Search for the cell housing the specified text and yield its [X, Y] center coordinate. 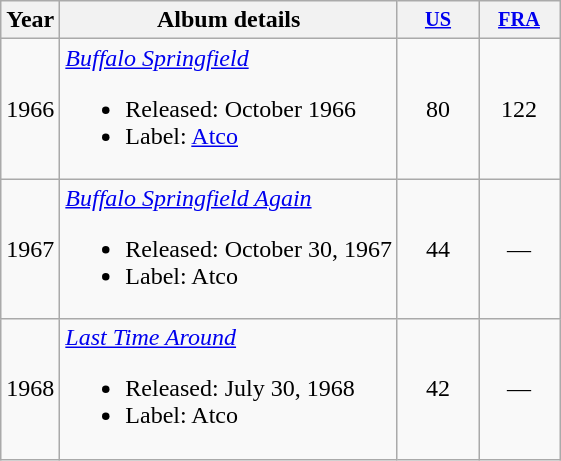
44 [438, 249]
FRA [520, 20]
1966 [30, 109]
80 [438, 109]
1968 [30, 389]
1967 [30, 249]
Buffalo SpringfieldReleased: October 1966Label: Atco [229, 109]
US [438, 20]
Buffalo Springfield AgainReleased: October 30, 1967Label: Atco [229, 249]
Album details [229, 20]
122 [520, 109]
Year [30, 20]
42 [438, 389]
Last Time AroundReleased: July 30, 1968Label: Atco [229, 389]
